Find where the given text appears and provide that cell's center as (x, y) coordinate. 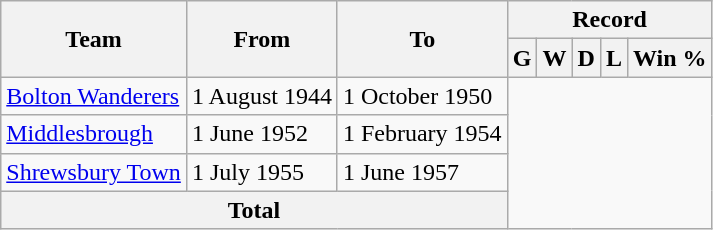
From (262, 39)
1 July 1955 (262, 172)
G (522, 58)
1 August 1944 (262, 96)
D (586, 58)
Bolton Wanderers (94, 96)
1 June 1957 (422, 172)
L (614, 58)
Team (94, 39)
Win % (670, 58)
1 October 1950 (422, 96)
W (554, 58)
1 February 1954 (422, 134)
1 June 1952 (262, 134)
To (422, 39)
Record (610, 20)
Shrewsbury Town (94, 172)
Total (254, 210)
Middlesbrough (94, 134)
